Provide the (X, Y) coordinate of the cell's center where the given text is located.  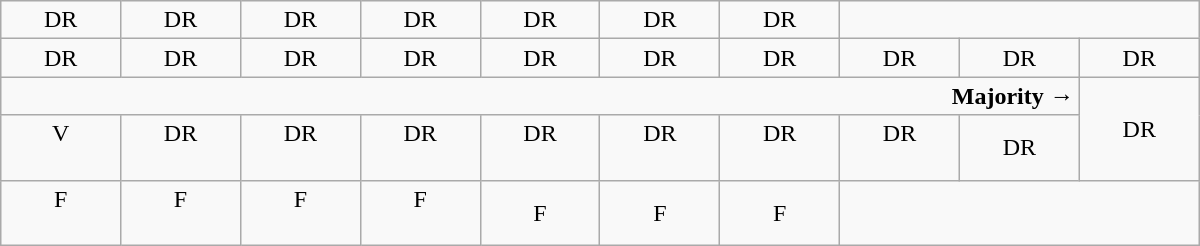
V (61, 148)
Majority → (540, 96)
